Provide the (X, Y) coordinate of the cell's center where the given text is located.  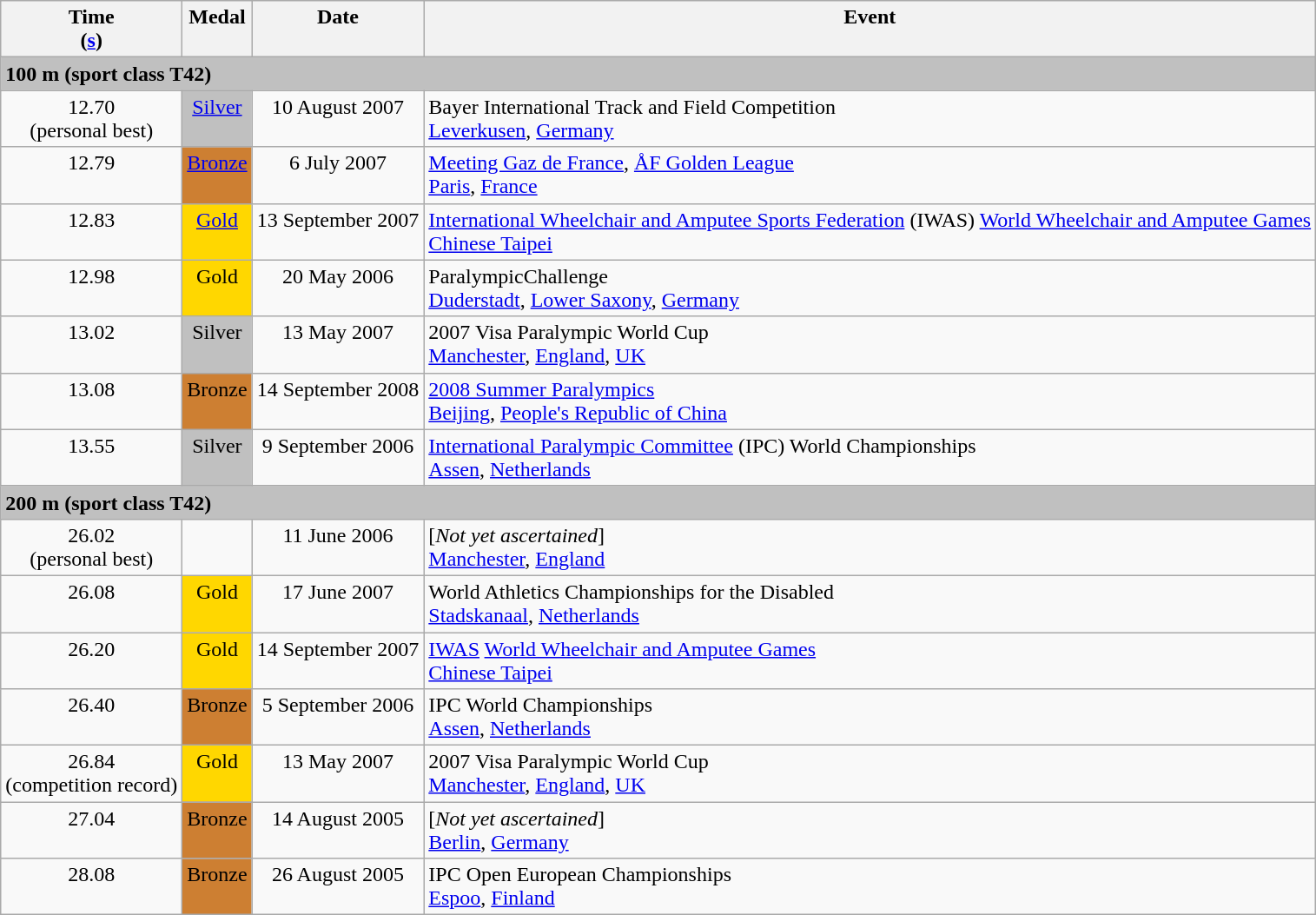
IPC Open European ChampionshipsEspoo, Finland (870, 886)
9 September 2006 (338, 457)
20 May 2006 (338, 288)
13.55 (92, 457)
10 August 2007 (338, 118)
[Not yet ascertained]Berlin, Germany (870, 831)
International Wheelchair and Amputee Sports Federation (IWAS) World Wheelchair and Amputee GamesChinese Taipei (870, 231)
[Not yet ascertained]Manchester, England (870, 547)
5 September 2006 (338, 718)
Event (870, 30)
2008 Summer ParalympicsBeijing, People's Republic of China (870, 401)
Bayer International Track and Field CompetitionLeverkusen, Germany (870, 118)
ParalympicChallengeDuderstadt, Lower Saxony, Germany (870, 288)
13 September 2007 (338, 231)
Time(s) (92, 30)
26.08 (92, 603)
World Athletics Championships for the DisabledStadskanaal, Netherlands (870, 603)
Date (338, 30)
26.20 (92, 660)
26.02(personal best) (92, 547)
26.84(competition record) (92, 773)
6 July 2007 (338, 176)
12.79 (92, 176)
100 m (sport class T42) (658, 74)
13.02 (92, 344)
14 September 2008 (338, 401)
13.08 (92, 401)
International Paralympic Committee (IPC) World ChampionshipsAssen, Netherlands (870, 457)
14 August 2005 (338, 831)
12.83 (92, 231)
IWAS World Wheelchair and Amputee GamesChinese Taipei (870, 660)
200 m (sport class T42) (658, 502)
Meeting Gaz de France, ÅF Golden LeagueParis, France (870, 176)
17 June 2007 (338, 603)
28.08 (92, 886)
11 June 2006 (338, 547)
26 August 2005 (338, 886)
12.70(personal best) (92, 118)
IPC World ChampionshipsAssen, Netherlands (870, 718)
14 September 2007 (338, 660)
27.04 (92, 831)
12.98 (92, 288)
Medal (217, 30)
26.40 (92, 718)
